Search for the cell housing the specified text and yield its [X, Y] center coordinate. 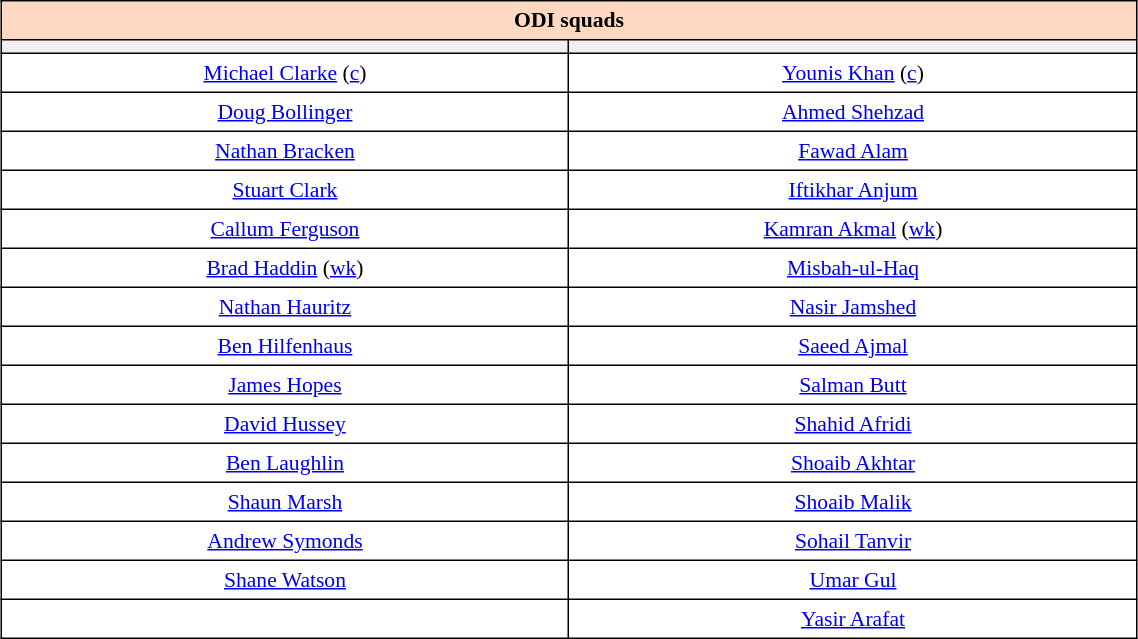
Iftikhar Anjum [853, 190]
Ben Laughlin [285, 462]
Brad Haddin (wk) [285, 268]
Nathan Hauritz [285, 306]
Shoaib Akhtar [853, 462]
Shaun Marsh [285, 502]
Michael Clarke (c) [285, 72]
Yasir Arafat [853, 618]
Shoaib Malik [853, 502]
Kamran Akmal (wk) [853, 228]
David Hussey [285, 424]
Shane Watson [285, 580]
Misbah-ul-Haq [853, 268]
Fawad Alam [853, 150]
Ahmed Shehzad [853, 112]
Stuart Clark [285, 190]
Callum Ferguson [285, 228]
Umar Gul [853, 580]
ODI squads [569, 20]
Shahid Afridi [853, 424]
Nasir Jamshed [853, 306]
Saeed Ajmal [853, 346]
Doug Bollinger [285, 112]
Salman Butt [853, 384]
Younis Khan (c) [853, 72]
Ben Hilfenhaus [285, 346]
Sohail Tanvir [853, 540]
James Hopes [285, 384]
Andrew Symonds [285, 540]
Nathan Bracken [285, 150]
